Extract the [x, y] coordinate from the center of the cell holding the provided text.  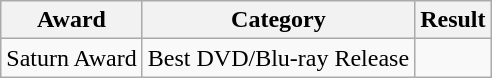
Category [278, 20]
Award [72, 20]
Best DVD/Blu-ray Release [278, 58]
Saturn Award [72, 58]
Result [453, 20]
